Determine the (X, Y) coordinate at the center of the cell enclosing the given text.  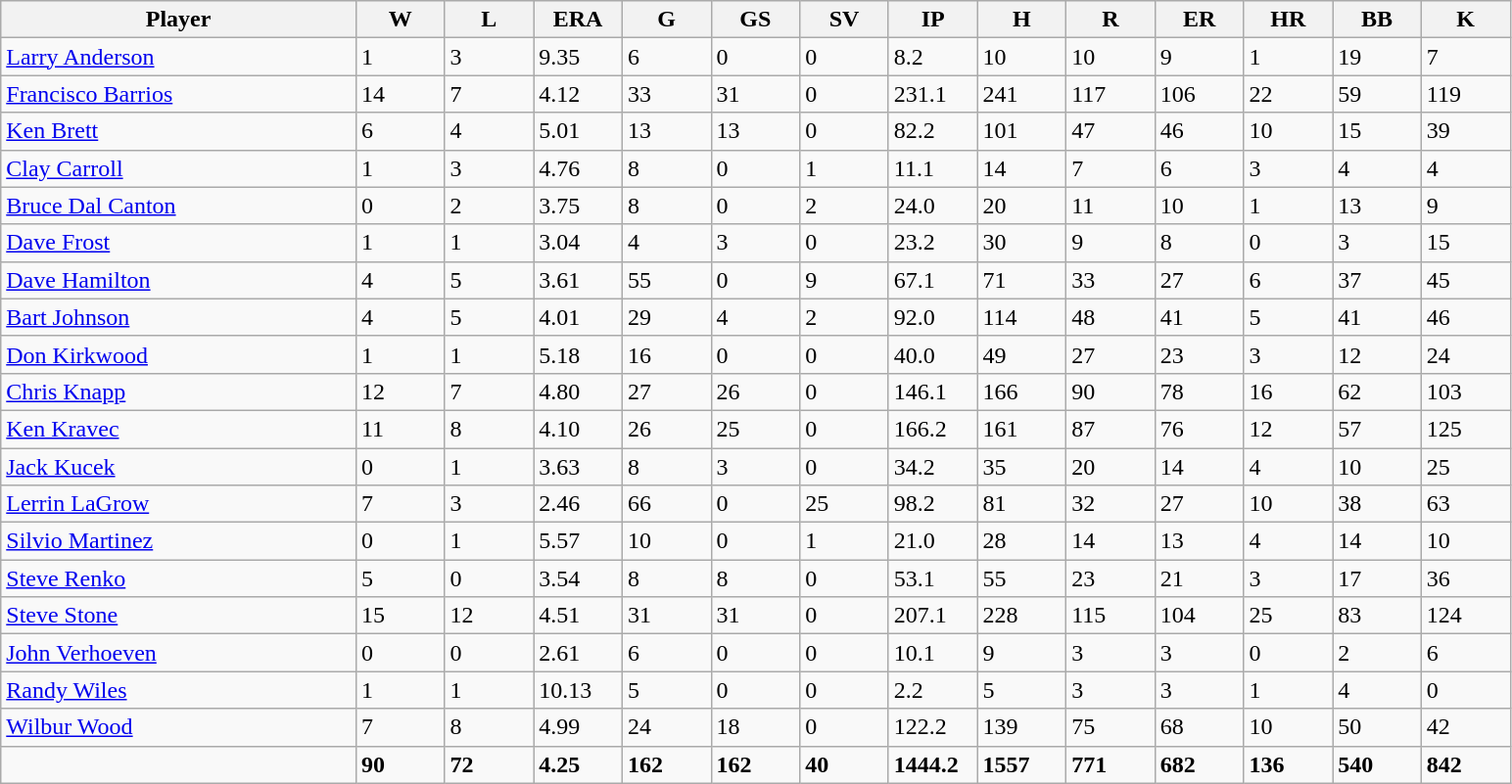
50 (1377, 727)
R (1110, 20)
114 (1022, 317)
11.1 (932, 168)
4.10 (578, 429)
39 (1465, 131)
540 (1377, 764)
83 (1377, 616)
32 (1110, 504)
81 (1022, 504)
125 (1465, 429)
21.0 (932, 541)
L (490, 20)
72 (490, 764)
117 (1110, 94)
ERA (578, 20)
19 (1377, 57)
Larry Anderson (178, 57)
5.01 (578, 131)
119 (1465, 94)
42 (1465, 727)
Dave Hamilton (178, 280)
29 (666, 317)
Bart Johnson (178, 317)
ER (1199, 20)
Ken Brett (178, 131)
Bruce Dal Canton (178, 206)
63 (1465, 504)
241 (1022, 94)
3.63 (578, 467)
82.2 (932, 131)
HR (1289, 20)
87 (1110, 429)
115 (1110, 616)
H (1022, 20)
Lerrin LaGrow (178, 504)
SV (844, 20)
Chris Knapp (178, 392)
1557 (1022, 764)
IP (932, 20)
18 (756, 727)
36 (1465, 578)
75 (1110, 727)
4.76 (578, 168)
34.2 (932, 467)
842 (1465, 764)
1444.2 (932, 764)
Jack Kucek (178, 467)
22 (1289, 94)
35 (1022, 467)
24.0 (932, 206)
228 (1022, 616)
Randy Wiles (178, 690)
4.25 (578, 764)
30 (1022, 243)
98.2 (932, 504)
28 (1022, 541)
3.54 (578, 578)
166.2 (932, 429)
71 (1022, 280)
3.61 (578, 280)
37 (1377, 280)
122.2 (932, 727)
59 (1377, 94)
4.01 (578, 317)
W (400, 20)
8.2 (932, 57)
Ken Kravec (178, 429)
62 (1377, 392)
Clay Carroll (178, 168)
104 (1199, 616)
BB (1377, 20)
771 (1110, 764)
47 (1110, 131)
9.35 (578, 57)
53.1 (932, 578)
Don Kirkwood (178, 354)
48 (1110, 317)
682 (1199, 764)
2.61 (578, 653)
4.51 (578, 616)
136 (1289, 764)
Player (178, 20)
21 (1199, 578)
23.2 (932, 243)
4.12 (578, 94)
57 (1377, 429)
207.1 (932, 616)
5.18 (578, 354)
78 (1199, 392)
Wilbur Wood (178, 727)
John Verhoeven (178, 653)
3.04 (578, 243)
40.0 (932, 354)
38 (1377, 504)
166 (1022, 392)
Silvio Martinez (178, 541)
45 (1465, 280)
GS (756, 20)
Steve Stone (178, 616)
106 (1199, 94)
139 (1022, 727)
10.1 (932, 653)
Dave Frost (178, 243)
5.57 (578, 541)
40 (844, 764)
146.1 (932, 392)
231.1 (932, 94)
124 (1465, 616)
4.99 (578, 727)
66 (666, 504)
Steve Renko (178, 578)
2.2 (932, 690)
K (1465, 20)
49 (1022, 354)
17 (1377, 578)
3.75 (578, 206)
68 (1199, 727)
92.0 (932, 317)
Francisco Barrios (178, 94)
101 (1022, 131)
67.1 (932, 280)
161 (1022, 429)
103 (1465, 392)
2.46 (578, 504)
76 (1199, 429)
10.13 (578, 690)
4.80 (578, 392)
G (666, 20)
